Capture the cell that displays the provided text and extract its [x, y] central coordinate. 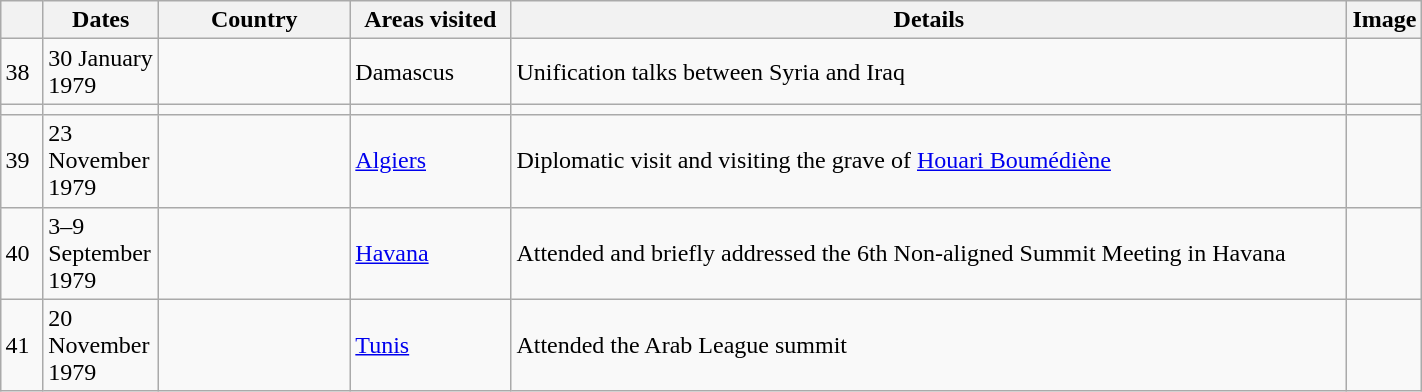
Damascus [430, 72]
30 January 1979 [101, 72]
Country [254, 20]
Dates [101, 20]
Attended the Arab League summit [929, 345]
Havana [430, 253]
3–9 September 1979 [101, 253]
39 [22, 161]
40 [22, 253]
Attended and briefly addressed the 6th Non-aligned Summit Meeting in Havana [929, 253]
Image [1384, 20]
Areas visited [430, 20]
Diplomatic visit and visiting the grave of Houari Boumédiène [929, 161]
20 November 1979 [101, 345]
Unification talks between Syria and Iraq [929, 72]
38 [22, 72]
Algiers [430, 161]
Tunis [430, 345]
41 [22, 345]
Details [929, 20]
23 November 1979 [101, 161]
